Output the [x, y] coordinate of the center of the cell containing the given text.  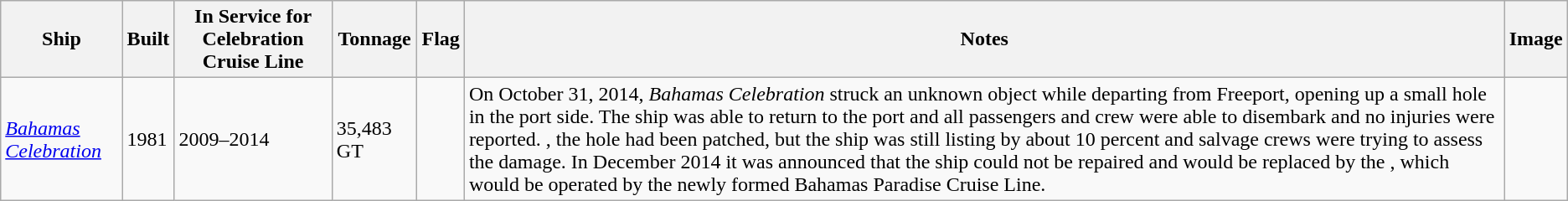
35,483 GT [374, 139]
1981 [148, 139]
2009–2014 [253, 139]
Tonnage [374, 39]
Ship [62, 39]
Flag [441, 39]
Notes [984, 39]
Built [148, 39]
Image [1536, 39]
In Service for Celebration Cruise Line [253, 39]
Bahamas Celebration [62, 139]
